Detect which cell encompasses the target text, then output its (X, Y) center coordinate. 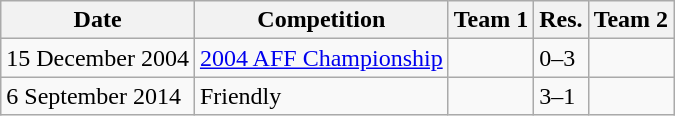
Friendly (321, 96)
2004 AFF Championship (321, 58)
3–1 (561, 96)
0–3 (561, 58)
6 September 2014 (98, 96)
Team 2 (631, 20)
Res. (561, 20)
15 December 2004 (98, 58)
Team 1 (491, 20)
Competition (321, 20)
Date (98, 20)
